Locate the cell with the specified text and output its [x, y] center coordinate. 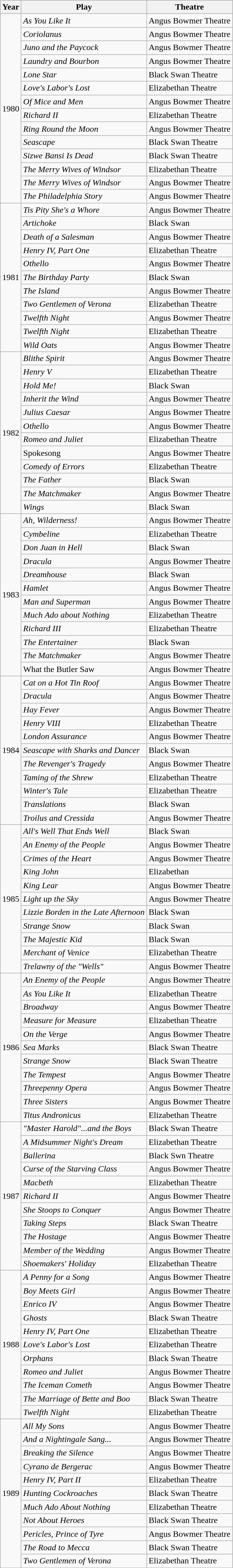
Sizwe Bansi Is Dead [84, 155]
Enrico IV [84, 1304]
Dreamhouse [84, 574]
1984 [11, 750]
Hunting Cockroaches [84, 1493]
On the Verge [84, 1034]
Translations [84, 804]
Henry V [84, 372]
Much Ado About Nothing [84, 1507]
1987 [11, 1196]
Elizabethan [190, 872]
Year [11, 7]
And a Nightingale Sang... [84, 1439]
Broadway [84, 1007]
The Iceman Cometh [84, 1385]
Winter's Tale [84, 791]
Seascape [84, 142]
She Stoops to Conquer [84, 1209]
Hold Me! [84, 385]
Boy Meets Girl [84, 1291]
Cat on a Hot Tin Roof [84, 683]
A Midsummer Night's Dream [84, 1142]
Breaking the Silence [84, 1453]
The Revenger's Tragedy [84, 764]
Julius Caesar [84, 413]
1980 [11, 109]
Of Mice and Men [84, 102]
Death of a Salesman [84, 237]
Taming of the Shrew [84, 777]
Much Ado about Nothing [84, 615]
Troilus and Cressida [84, 818]
Curse of the Starving Class [84, 1169]
The Philadelphia Story [84, 196]
Not About Heroes [84, 1520]
Henry IV, Part II [84, 1480]
All's Well That Ends Well [84, 831]
The Majestic Kid [84, 939]
Light up the Sky [84, 899]
Lone Star [84, 75]
The Tempest [84, 1075]
1986 [11, 1047]
Don Juan in Hell [84, 547]
The Hostage [84, 1236]
Shoemakers' Holiday [84, 1264]
Hay Fever [84, 710]
A Penny for a Song [84, 1277]
Ring Round the Moon [84, 129]
"Master Harold"...and the Boys [84, 1129]
Ghosts [84, 1318]
Macbeth [84, 1182]
Man and Superman [84, 602]
Artichoke [84, 223]
Play [84, 7]
1981 [11, 278]
Threepenny Opera [84, 1088]
Coriolanus [84, 34]
The Road to Mecca [84, 1547]
Seascape with Sharks and Dancer [84, 750]
Cymbeline [84, 534]
King John [84, 872]
Tis Pity She's a Whore [84, 210]
Merchant of Venice [84, 953]
The Island [84, 291]
Comedy of Errors [84, 466]
Henry VIII [84, 723]
1989 [11, 1493]
1983 [11, 595]
Blithe Spirit [84, 358]
London Assurance [84, 737]
Member of the Wedding [84, 1250]
Trelawny of the "Wells" [84, 966]
1988 [11, 1345]
Crimes of the Heart [84, 858]
Theatre [190, 7]
Orphans [84, 1358]
Taking Steps [84, 1223]
Inherit the Wind [84, 399]
Ballerina [84, 1155]
Measure for Measure [84, 1020]
Laundry and Bourbon [84, 61]
The Father [84, 480]
Sea Marks [84, 1048]
All My Sons [84, 1426]
The Birthday Party [84, 277]
Richard III [84, 629]
Wild Oats [84, 345]
King Lear [84, 885]
1985 [11, 899]
Juno and the Paycock [84, 48]
Black Swn Theatre [190, 1155]
Lizzie Borden in the Late Afternoon [84, 912]
Three Sisters [84, 1102]
The Marriage of Bette and Boo [84, 1399]
Spokesong [84, 453]
What the Butler Saw [84, 669]
Wings [84, 507]
Pericles, Prince of Tyre [84, 1534]
Titus Andronicus [84, 1115]
1982 [11, 432]
Cyrano de Bergerac [84, 1466]
The Entertainer [84, 642]
Ah, Wilderness! [84, 520]
Hamlet [84, 588]
